Output the (x, y) coordinate of the center of the cell containing the given text.  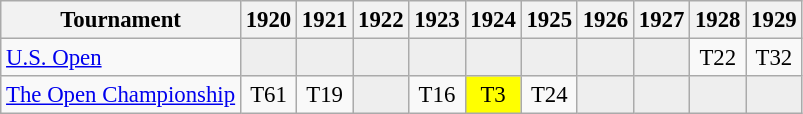
1929 (774, 20)
1926 (605, 20)
T24 (549, 95)
T22 (718, 58)
Tournament (121, 20)
1925 (549, 20)
T32 (774, 58)
T16 (437, 95)
1920 (268, 20)
T19 (325, 95)
1922 (381, 20)
T61 (268, 95)
The Open Championship (121, 95)
1923 (437, 20)
1921 (325, 20)
1927 (661, 20)
U.S. Open (121, 58)
1928 (718, 20)
1924 (493, 20)
T3 (493, 95)
